Search for the cell housing the specified text and yield its [x, y] center coordinate. 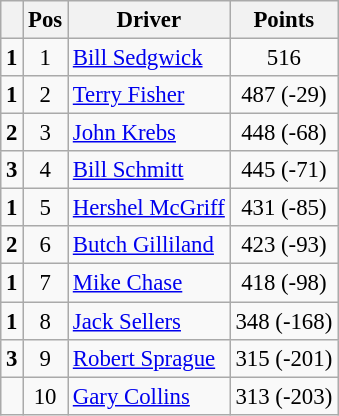
Driver [150, 20]
315 (-201) [284, 358]
8 [46, 321]
445 (-71) [284, 170]
431 (-85) [284, 208]
516 [284, 58]
5 [46, 208]
9 [46, 358]
Points [284, 20]
Hershel McGriff [150, 208]
Bill Sedgwick [150, 58]
Gary Collins [150, 396]
Jack Sellers [150, 321]
Bill Schmitt [150, 170]
313 (-203) [284, 396]
Robert Sprague [150, 358]
487 (-29) [284, 95]
7 [46, 283]
John Krebs [150, 133]
4 [46, 170]
6 [46, 245]
Pos [46, 20]
423 (-93) [284, 245]
Mike Chase [150, 283]
448 (-68) [284, 133]
10 [46, 396]
418 (-98) [284, 283]
348 (-168) [284, 321]
Butch Gilliland [150, 245]
Terry Fisher [150, 95]
